Scan for the cell matching the given text and deliver its [X, Y] coordinate at center. 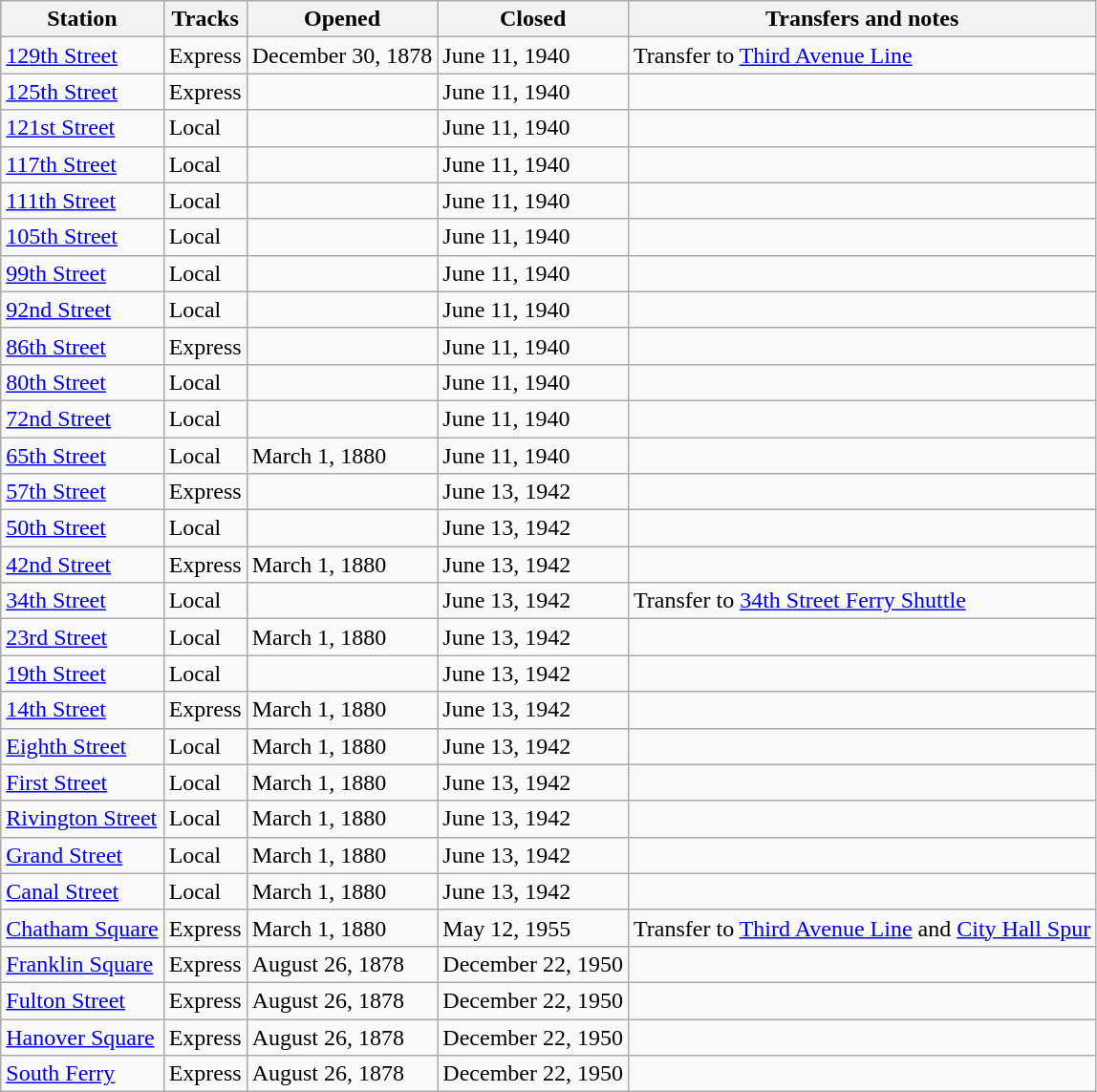
Closed [533, 19]
111th Street [82, 201]
42nd Street [82, 565]
December 30, 1878 [342, 55]
65th Street [82, 456]
57th Street [82, 492]
Transfer to 34th Street Ferry Shuttle [862, 601]
May 12, 1955 [533, 928]
86th Street [82, 346]
34th Street [82, 601]
Fulton Street [82, 1000]
Opened [342, 19]
Transfer to Third Avenue Line and City Hall Spur [862, 928]
117th Street [82, 164]
72nd Street [82, 418]
Franklin Square [82, 964]
92nd Street [82, 310]
121st Street [82, 128]
Grand Street [82, 855]
Transfer to Third Avenue Line [862, 55]
Transfers and notes [862, 19]
129th Street [82, 55]
23rd Street [82, 637]
Eighth Street [82, 746]
99th Street [82, 273]
Chatham Square [82, 928]
Station [82, 19]
125th Street [82, 92]
Rivington Street [82, 819]
First Street [82, 782]
Hanover Square [82, 1037]
Tracks [204, 19]
80th Street [82, 382]
105th Street [82, 237]
50th Street [82, 528]
19th Street [82, 674]
Canal Street [82, 891]
14th Street [82, 710]
South Ferry [82, 1074]
